Provide the [x, y] coordinate of the cell's center where the given text is located.  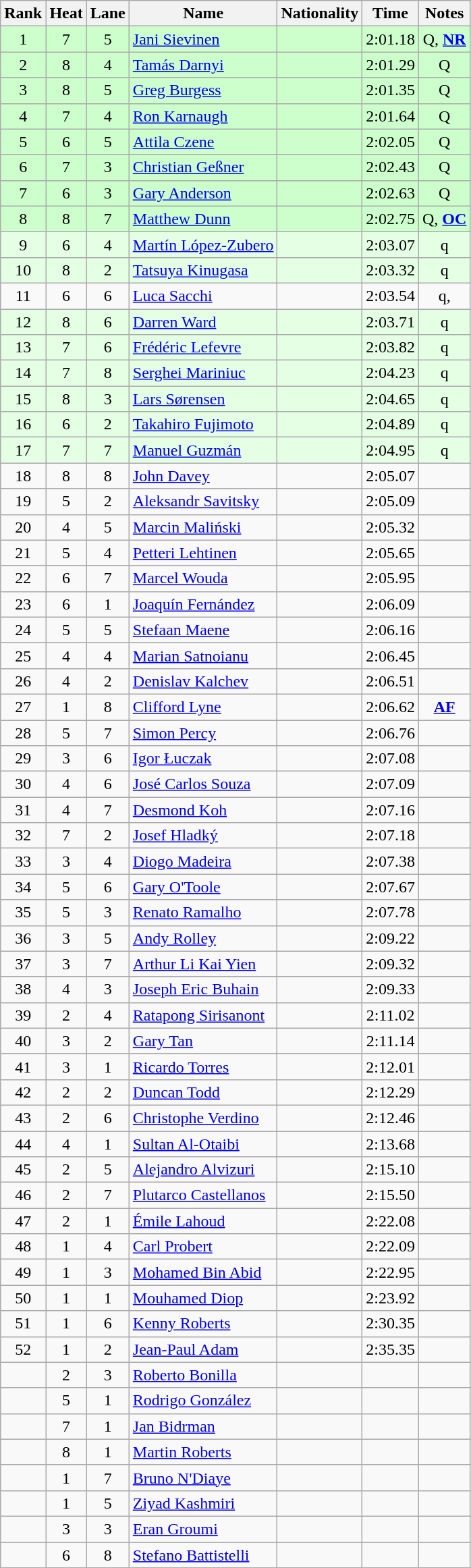
Ratapong Sirisanont [203, 1015]
2:23.92 [391, 1298]
19 [23, 502]
2:06.45 [391, 655]
Arthur Li Kai Yien [203, 964]
Jani Sievinen [203, 39]
30 [23, 784]
q, [444, 296]
Rodrigo González [203, 1401]
2:12.46 [391, 1118]
Renato Ramalho [203, 913]
12 [23, 322]
2:06.76 [391, 732]
11 [23, 296]
Rank [23, 13]
Tatsuya Kinugasa [203, 270]
2:03.82 [391, 348]
Lane [108, 13]
47 [23, 1221]
Marian Satnoianu [203, 655]
32 [23, 836]
Serghei Mariniuc [203, 373]
Darren Ward [203, 322]
18 [23, 476]
37 [23, 964]
2:06.62 [391, 707]
Ziyad Kashmiri [203, 1503]
2:04.65 [391, 399]
2:09.32 [391, 964]
Petteri Lehtinen [203, 553]
Marcin Maliński [203, 527]
14 [23, 373]
2:06.51 [391, 681]
49 [23, 1272]
21 [23, 553]
2:01.29 [391, 65]
Carl Probert [203, 1247]
2:09.22 [391, 938]
2:02.75 [391, 219]
35 [23, 913]
29 [23, 759]
31 [23, 810]
Ron Karnaugh [203, 116]
45 [23, 1170]
Kenny Roberts [203, 1324]
Ricardo Torres [203, 1066]
26 [23, 681]
2:07.08 [391, 759]
2:07.09 [391, 784]
Christian Geßner [203, 167]
Joaquín Fernández [203, 604]
Josef Hladký [203, 836]
2:12.01 [391, 1066]
Stefano Battistelli [203, 1555]
Plutarco Castellanos [203, 1195]
Marcel Wouda [203, 578]
Notes [444, 13]
Roberto Bonilla [203, 1375]
36 [23, 938]
Manuel Guzmán [203, 450]
Martin Roberts [203, 1452]
John Davey [203, 476]
Q, OC [444, 219]
Émile Lahoud [203, 1221]
2:05.32 [391, 527]
2:04.95 [391, 450]
AF [444, 707]
Tamás Darnyi [203, 65]
Takahiro Fujimoto [203, 425]
Heat [66, 13]
José Carlos Souza [203, 784]
Jean-Paul Adam [203, 1349]
Attila Czene [203, 142]
Bruno N'Diaye [203, 1478]
Clifford Lyne [203, 707]
Mouhamed Diop [203, 1298]
2:30.35 [391, 1324]
42 [23, 1092]
22 [23, 578]
50 [23, 1298]
34 [23, 887]
2:07.18 [391, 836]
2:03.07 [391, 244]
Stefaan Maene [203, 630]
13 [23, 348]
41 [23, 1066]
2:05.95 [391, 578]
2:03.71 [391, 322]
23 [23, 604]
Denislav Kalchev [203, 681]
2:11.14 [391, 1041]
Eran Groumi [203, 1529]
Nationality [320, 13]
2:22.08 [391, 1221]
2:03.54 [391, 296]
2:01.35 [391, 90]
38 [23, 990]
2:06.09 [391, 604]
Aleksandr Savitsky [203, 502]
20 [23, 527]
2:12.29 [391, 1092]
2:07.78 [391, 913]
28 [23, 732]
Andy Rolley [203, 938]
2:05.09 [391, 502]
51 [23, 1324]
2:01.64 [391, 116]
2:07.38 [391, 861]
24 [23, 630]
15 [23, 399]
Luca Sacchi [203, 296]
2:04.23 [391, 373]
2:02.05 [391, 142]
2:35.35 [391, 1349]
10 [23, 270]
2:22.95 [391, 1272]
17 [23, 450]
Frédéric Lefevre [203, 348]
Simon Percy [203, 732]
Christophe Verdino [203, 1118]
2:13.68 [391, 1144]
40 [23, 1041]
52 [23, 1349]
16 [23, 425]
2:01.18 [391, 39]
2:15.10 [391, 1170]
Time [391, 13]
Lars Sørensen [203, 399]
46 [23, 1195]
2:11.02 [391, 1015]
Desmond Koh [203, 810]
Alejandro Alvizuri [203, 1170]
Matthew Dunn [203, 219]
Greg Burgess [203, 90]
Gary Tan [203, 1041]
2:05.65 [391, 553]
2:02.43 [391, 167]
39 [23, 1015]
Diogo Madeira [203, 861]
Gary Anderson [203, 193]
Sultan Al-Otaibi [203, 1144]
2:06.16 [391, 630]
Q, NR [444, 39]
Joseph Eric Buhain [203, 990]
Duncan Todd [203, 1092]
2:04.89 [391, 425]
2:09.33 [391, 990]
Jan Bidrman [203, 1426]
Name [203, 13]
Martín López-Zubero [203, 244]
Gary O'Toole [203, 887]
44 [23, 1144]
2:02.63 [391, 193]
43 [23, 1118]
2:05.07 [391, 476]
27 [23, 707]
25 [23, 655]
2:07.16 [391, 810]
2:03.32 [391, 270]
Igor Łuczak [203, 759]
2:15.50 [391, 1195]
2:22.09 [391, 1247]
33 [23, 861]
Mohamed Bin Abid [203, 1272]
48 [23, 1247]
9 [23, 244]
2:07.67 [391, 887]
